Output the (X, Y) coordinate of the center of the cell containing the given text.  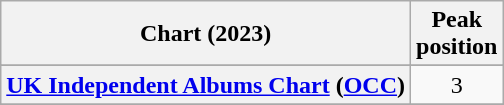
Peakposition (457, 34)
3 (457, 85)
UK Independent Albums Chart (OCC) (206, 85)
Chart (2023) (206, 34)
